Identify which cell holds the provided text, then report its (X, Y) central coordinate. 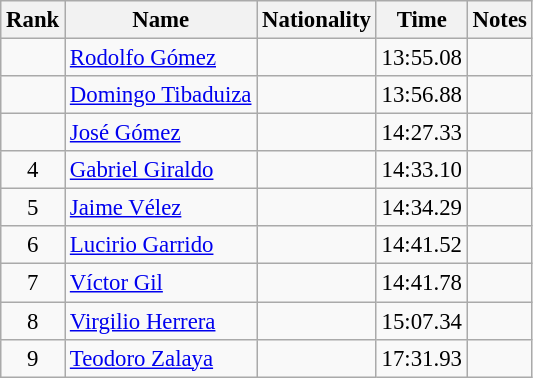
Virgilio Herrera (161, 321)
6 (33, 245)
José Gómez (161, 133)
15:07.34 (422, 321)
14:27.33 (422, 133)
Domingo Tibaduiza (161, 95)
Name (161, 20)
17:31.93 (422, 358)
4 (33, 170)
Jaime Vélez (161, 208)
Nationality (316, 20)
Rodolfo Gómez (161, 58)
7 (33, 283)
14:33.10 (422, 170)
Víctor Gil (161, 283)
14:41.78 (422, 283)
Rank (33, 20)
Notes (500, 20)
13:55.08 (422, 58)
5 (33, 208)
13:56.88 (422, 95)
Lucirio Garrido (161, 245)
9 (33, 358)
Teodoro Zalaya (161, 358)
8 (33, 321)
Time (422, 20)
14:34.29 (422, 208)
14:41.52 (422, 245)
Gabriel Giraldo (161, 170)
